Capture the cell that displays the provided text and extract its (x, y) central coordinate. 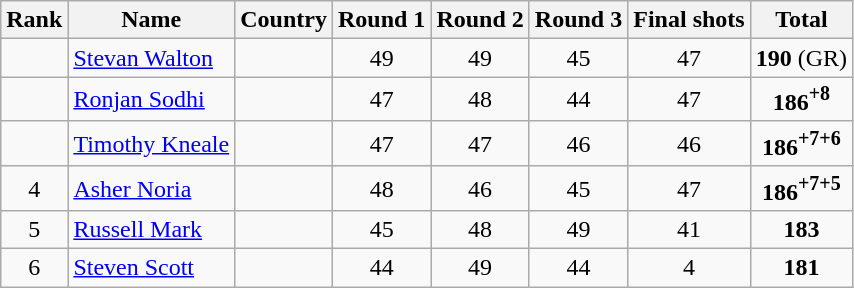
181 (801, 268)
Total (801, 20)
Final shots (689, 20)
Russell Mark (152, 230)
6 (34, 268)
Rank (34, 20)
183 (801, 230)
Timothy Kneale (152, 144)
Ronjan Sodhi (152, 100)
Name (152, 20)
5 (34, 230)
Round 1 (381, 20)
Steven Scott (152, 268)
Round 2 (480, 20)
186+7+6 (801, 144)
186+8 (801, 100)
Stevan Walton (152, 58)
Round 3 (578, 20)
190 (GR) (801, 58)
41 (689, 230)
186+7+5 (801, 188)
Country (284, 20)
Asher Noria (152, 188)
